Identify which cell holds the provided text, then report its [x, y] central coordinate. 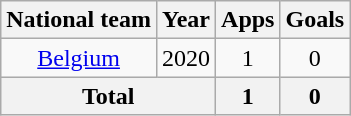
2020 [186, 58]
National team [79, 20]
Belgium [79, 58]
Apps [248, 20]
Total [108, 96]
Year [186, 20]
Goals [315, 20]
